Find where the given text appears and provide that cell's center as (x, y) coordinate. 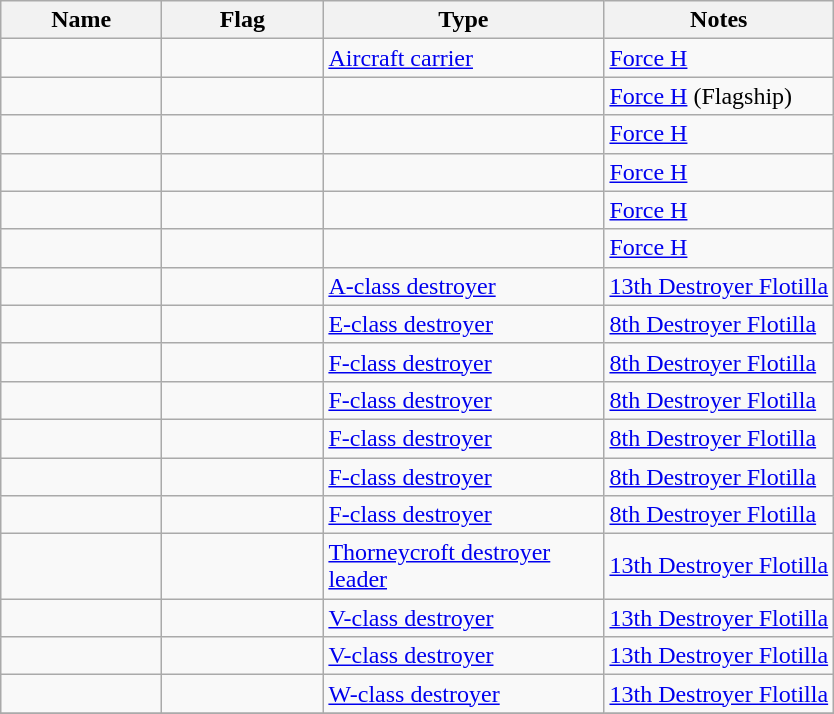
W-class destroyer (464, 694)
E-class destroyer (464, 324)
Name (82, 20)
A-class destroyer (464, 286)
Thorneycroft destroyer leader (464, 566)
Force H (Flagship) (719, 96)
Flag (242, 20)
Type (464, 20)
Aircraft carrier (464, 58)
Notes (719, 20)
